Return the [x, y] coordinate for the center point of the cell that contains the specified text.  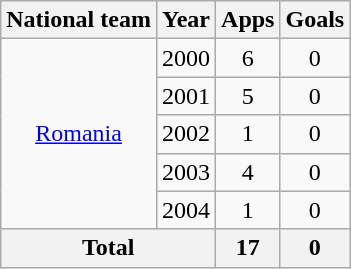
2002 [186, 134]
4 [248, 172]
2004 [186, 210]
2000 [186, 58]
National team [79, 20]
6 [248, 58]
2001 [186, 96]
2003 [186, 172]
Year [186, 20]
17 [248, 248]
Romania [79, 134]
Apps [248, 20]
Total [108, 248]
5 [248, 96]
Goals [315, 20]
